Provide the (x, y) coordinate of the cell's center where the given text is located.  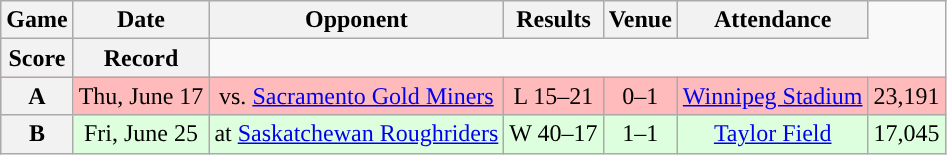
Opponent (356, 20)
Thu, June 17 (141, 96)
Game (37, 20)
Results (554, 20)
Venue (640, 20)
0–1 (640, 96)
B (37, 134)
A (37, 96)
Fri, June 25 (141, 134)
at Saskatchewan Roughriders (356, 134)
Record (141, 58)
Taylor Field (772, 134)
W 40–17 (554, 134)
Attendance (772, 20)
Winnipeg Stadium (772, 96)
1–1 (640, 134)
L 15–21 (554, 96)
23,191 (906, 96)
17,045 (906, 134)
Date (141, 20)
vs. Sacramento Gold Miners (356, 96)
Score (37, 58)
